Output the (X, Y) coordinate of the center of the cell containing the given text.  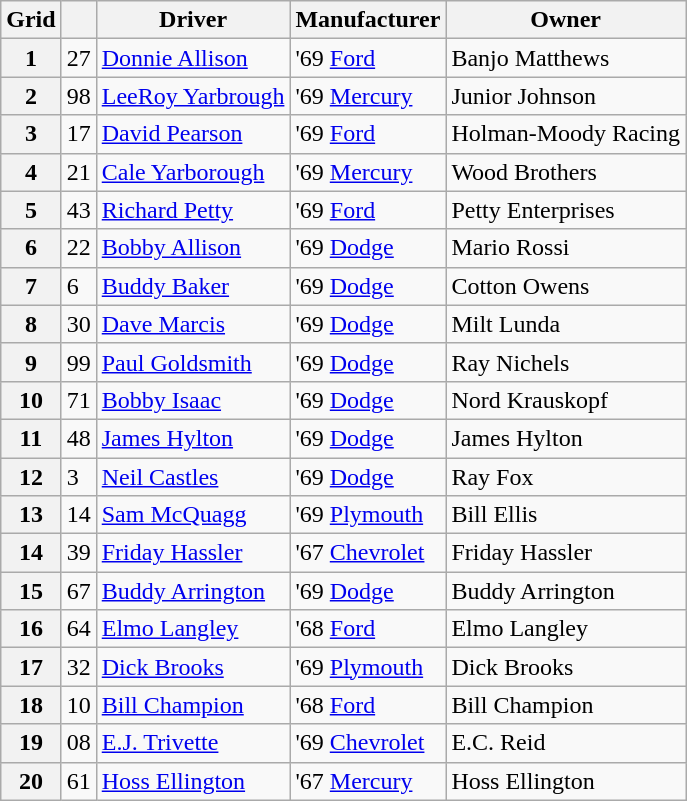
39 (78, 553)
22 (78, 248)
61 (78, 781)
67 (78, 591)
Mario Rossi (566, 248)
'69 Chevrolet (368, 743)
E.C. Reid (566, 743)
Ray Nichels (566, 362)
Petty Enterprises (566, 210)
Bill Ellis (566, 515)
08 (78, 743)
Sam McQuagg (193, 515)
7 (31, 286)
Manufacturer (368, 20)
64 (78, 629)
43 (78, 210)
Milt Lunda (566, 324)
Cotton Owens (566, 286)
E.J. Trivette (193, 743)
9 (31, 362)
Buddy Baker (193, 286)
71 (78, 400)
98 (78, 96)
Paul Goldsmith (193, 362)
Donnie Allison (193, 58)
12 (31, 477)
1 (31, 58)
13 (31, 515)
15 (31, 591)
Nord Krauskopf (566, 400)
Holman-Moody Racing (566, 134)
19 (31, 743)
5 (31, 210)
11 (31, 438)
David Pearson (193, 134)
Banjo Matthews (566, 58)
4 (31, 172)
Richard Petty (193, 210)
'67 Chevrolet (368, 553)
Wood Brothers (566, 172)
2 (31, 96)
Bobby Allison (193, 248)
Bobby Isaac (193, 400)
Grid (31, 20)
8 (31, 324)
16 (31, 629)
27 (78, 58)
18 (31, 705)
LeeRoy Yarbrough (193, 96)
Driver (193, 20)
Ray Fox (566, 477)
Owner (566, 20)
32 (78, 667)
'67 Mercury (368, 781)
30 (78, 324)
Cale Yarborough (193, 172)
Junior Johnson (566, 96)
Neil Castles (193, 477)
Dave Marcis (193, 324)
20 (31, 781)
21 (78, 172)
48 (78, 438)
99 (78, 362)
